Pinpoint the cell where the given text exists, returning its [X, Y] midpoint coordinate. 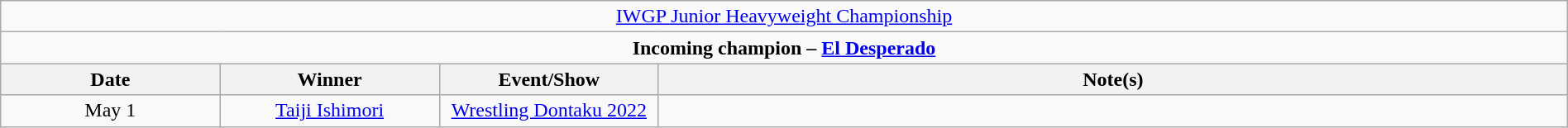
Event/Show [549, 79]
Note(s) [1113, 79]
Wrestling Dontaku 2022 [549, 111]
Date [111, 79]
IWGP Junior Heavyweight Championship [784, 17]
May 1 [111, 111]
Taiji Ishimori [329, 111]
Winner [329, 79]
Incoming champion – El Desperado [784, 48]
